Return the (X, Y) coordinate for the center point of the cell that contains the specified text.  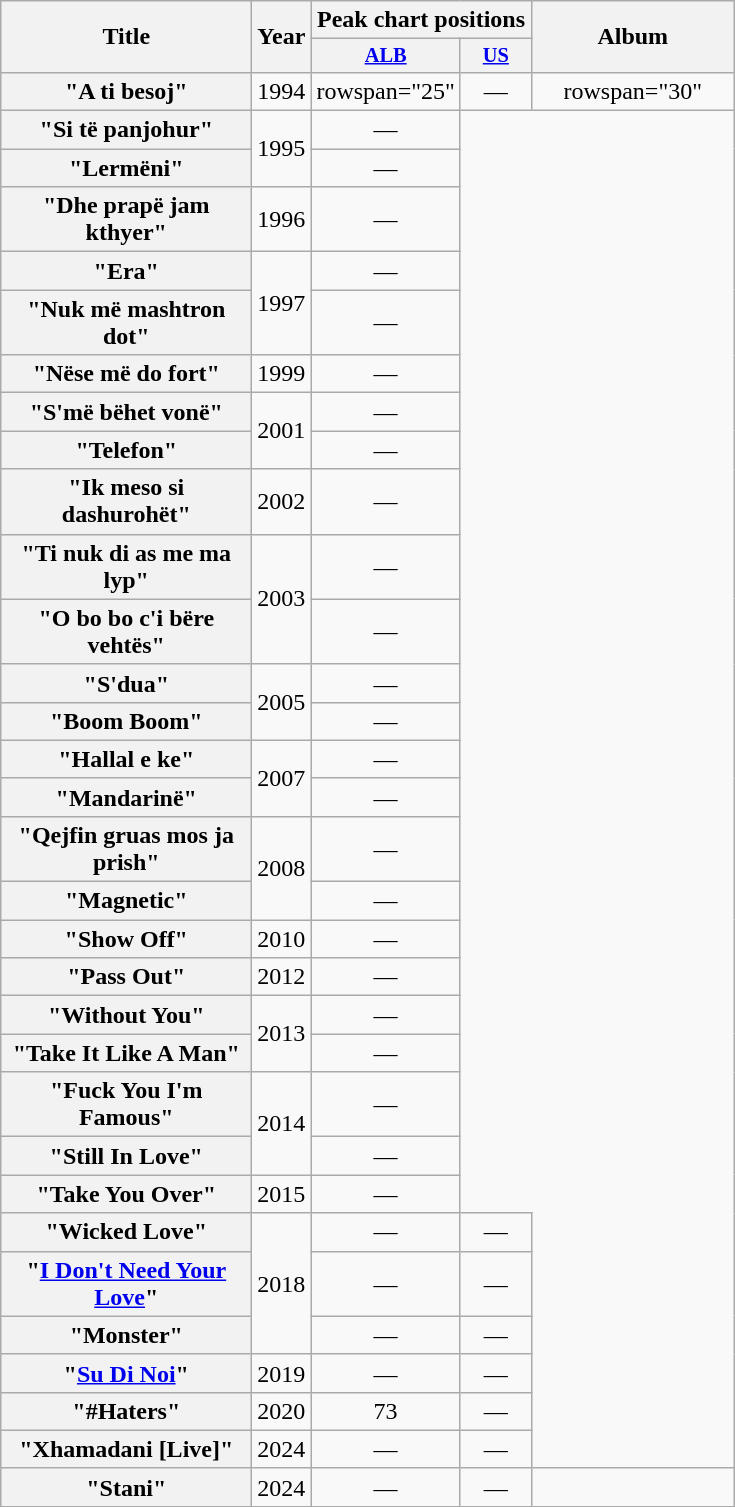
1999 (282, 374)
"O bo bo c'i bëre vehtës" (126, 632)
"Xhamadani [Live]" (126, 1449)
"Magnetic" (126, 901)
"Take You Over" (126, 1194)
"Su Di Noi" (126, 1373)
"Hallal e ke" (126, 759)
2008 (282, 868)
"I Don't Need Your Love" (126, 1284)
"Mandarinë" (126, 797)
2005 (282, 702)
Peak chart positions (421, 20)
ALB (386, 56)
2013 (282, 1034)
"Show Off" (126, 939)
1997 (282, 304)
2010 (282, 939)
"Dhe prapë jam kthyer" (126, 220)
"Without You" (126, 1015)
73 (386, 1411)
"Ik meso si dashurohët" (126, 502)
"Wicked Love" (126, 1232)
2014 (282, 1124)
2020 (282, 1411)
2002 (282, 502)
2019 (282, 1373)
1994 (282, 91)
1995 (282, 149)
"Still In Love" (126, 1156)
"Monster" (126, 1335)
1996 (282, 220)
"Pass Out" (126, 977)
2003 (282, 599)
"Lermëni" (126, 168)
"Qejfin gruas mos ja prish" (126, 848)
2015 (282, 1194)
rowspan="30" (632, 91)
"Ti nuk di as me ma lyp" (126, 566)
"A ti besoj" (126, 91)
"Nuk më mashtron dot" (126, 322)
Title (126, 37)
"Si të panjohur" (126, 130)
rowspan="25" (386, 91)
"Boom Boom" (126, 721)
2018 (282, 1284)
US (496, 56)
Year (282, 37)
"Telefon" (126, 450)
"Era" (126, 271)
"Fuck You I'm Famous" (126, 1104)
Album (632, 37)
2001 (282, 431)
2007 (282, 778)
2012 (282, 977)
"S'dua" (126, 683)
"Nëse më do fort" (126, 374)
"Take It Like A Man" (126, 1053)
"#Haters" (126, 1411)
"S'më bëhet vonë" (126, 412)
"Stani" (126, 1487)
